Provide the [X, Y] coordinate of the cell's center where the given text is located.  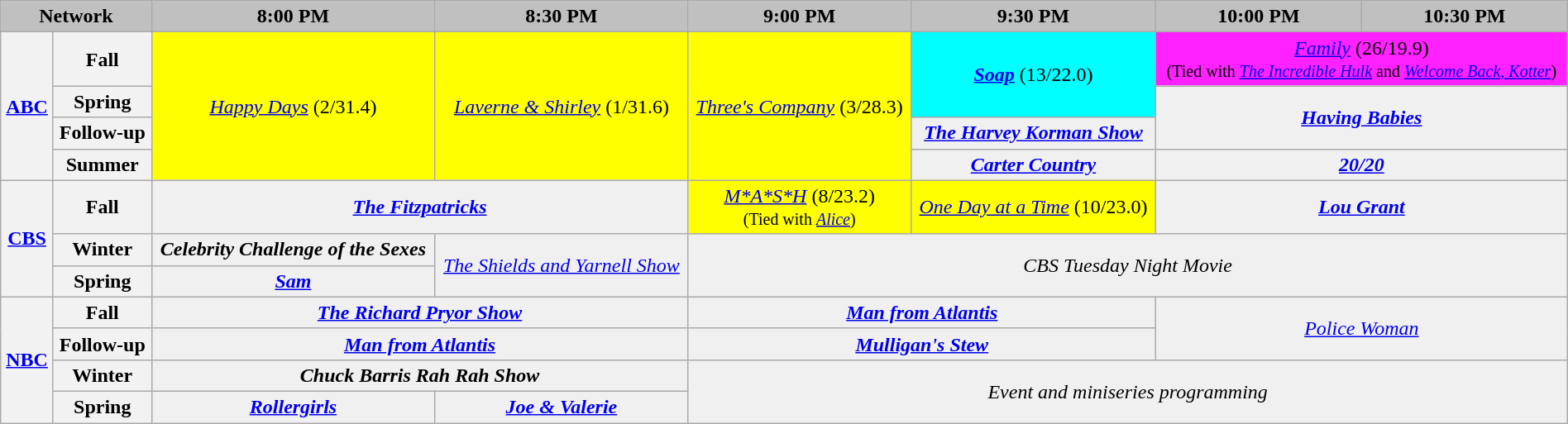
10:00 PM [1259, 17]
Having Babies [1362, 117]
10:30 PM [1464, 17]
CBS [27, 238]
Laverne & Shirley (1/31.6) [562, 106]
The Fitzpatricks [420, 207]
9:00 PM [799, 17]
Three's Company (3/28.3) [799, 106]
Summer [103, 164]
Soap (13/22.0) [1033, 74]
The Richard Pryor Show [420, 312]
Family (26/19.9)(Tied with The Incredible Hulk and Welcome Back, Kotter) [1362, 60]
Police Woman [1362, 328]
The Shields and Yarnell Show [562, 265]
Rollergirls [293, 407]
Sam [293, 281]
CBS Tuesday Night Movie [1128, 265]
Lou Grant [1362, 207]
9:30 PM [1033, 17]
Event and miniseries programming [1128, 391]
ABC [27, 106]
The Harvey Korman Show [1033, 133]
8:30 PM [562, 17]
Celebrity Challenge of the Sexes [293, 250]
Chuck Barris Rah Rah Show [420, 375]
One Day at a Time (10/23.0) [1033, 207]
Happy Days (2/31.4) [293, 106]
Mulligan's Stew [922, 344]
Joe & Valerie [562, 407]
NBC [27, 360]
20/20 [1362, 164]
8:00 PM [293, 17]
Carter Country [1033, 164]
M*A*S*H (8/23.2)(Tied with Alice) [799, 207]
Network [76, 17]
